For the text-containing cell, return its midpoint in (x, y) coordinate format. 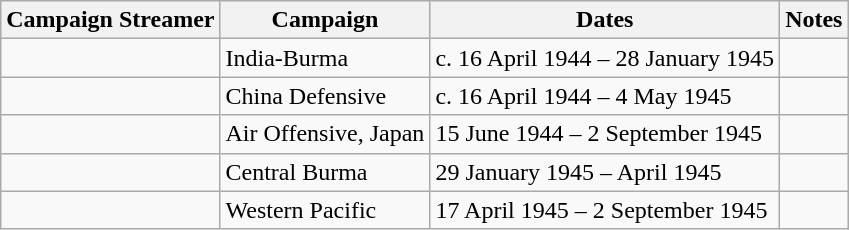
Campaign (325, 20)
India-Burma (325, 58)
c. 16 April 1944 – 28 January 1945 (605, 58)
c. 16 April 1944 – 4 May 1945 (605, 96)
29 January 1945 – April 1945 (605, 172)
17 April 1945 – 2 September 1945 (605, 210)
Dates (605, 20)
Central Burma (325, 172)
Notes (814, 20)
Campaign Streamer (110, 20)
Air Offensive, Japan (325, 134)
15 June 1944 – 2 September 1945 (605, 134)
Western Pacific (325, 210)
China Defensive (325, 96)
